Pinpoint the cell where the given text exists, returning its [X, Y] midpoint coordinate. 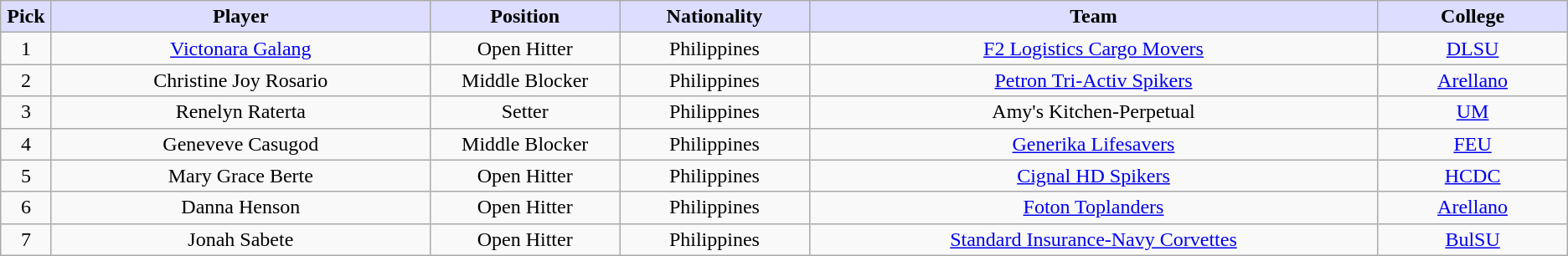
College [1473, 17]
Standard Insurance-Navy Corvettes [1094, 239]
Amy's Kitchen-Perpetual [1094, 112]
Mary Grace Berte [241, 176]
5 [26, 176]
DLSU [1473, 49]
Christine Joy Rosario [241, 80]
6 [26, 207]
2 [26, 80]
HCDC [1473, 176]
UM [1473, 112]
BulSU [1473, 239]
Victonara Galang [241, 49]
Player [241, 17]
Setter [525, 112]
F2 Logistics Cargo Movers [1094, 49]
3 [26, 112]
Generika Lifesavers [1094, 144]
Geneveve Casugod [241, 144]
Team [1094, 17]
Pick [26, 17]
7 [26, 239]
Petron Tri-Activ Spikers [1094, 80]
1 [26, 49]
FEU [1473, 144]
Cignal HD Spikers [1094, 176]
Nationality [714, 17]
Danna Henson [241, 207]
Jonah Sabete [241, 239]
Foton Toplanders [1094, 207]
4 [26, 144]
Renelyn Raterta [241, 112]
Position [525, 17]
